Capture the cell that displays the provided text and extract its (x, y) central coordinate. 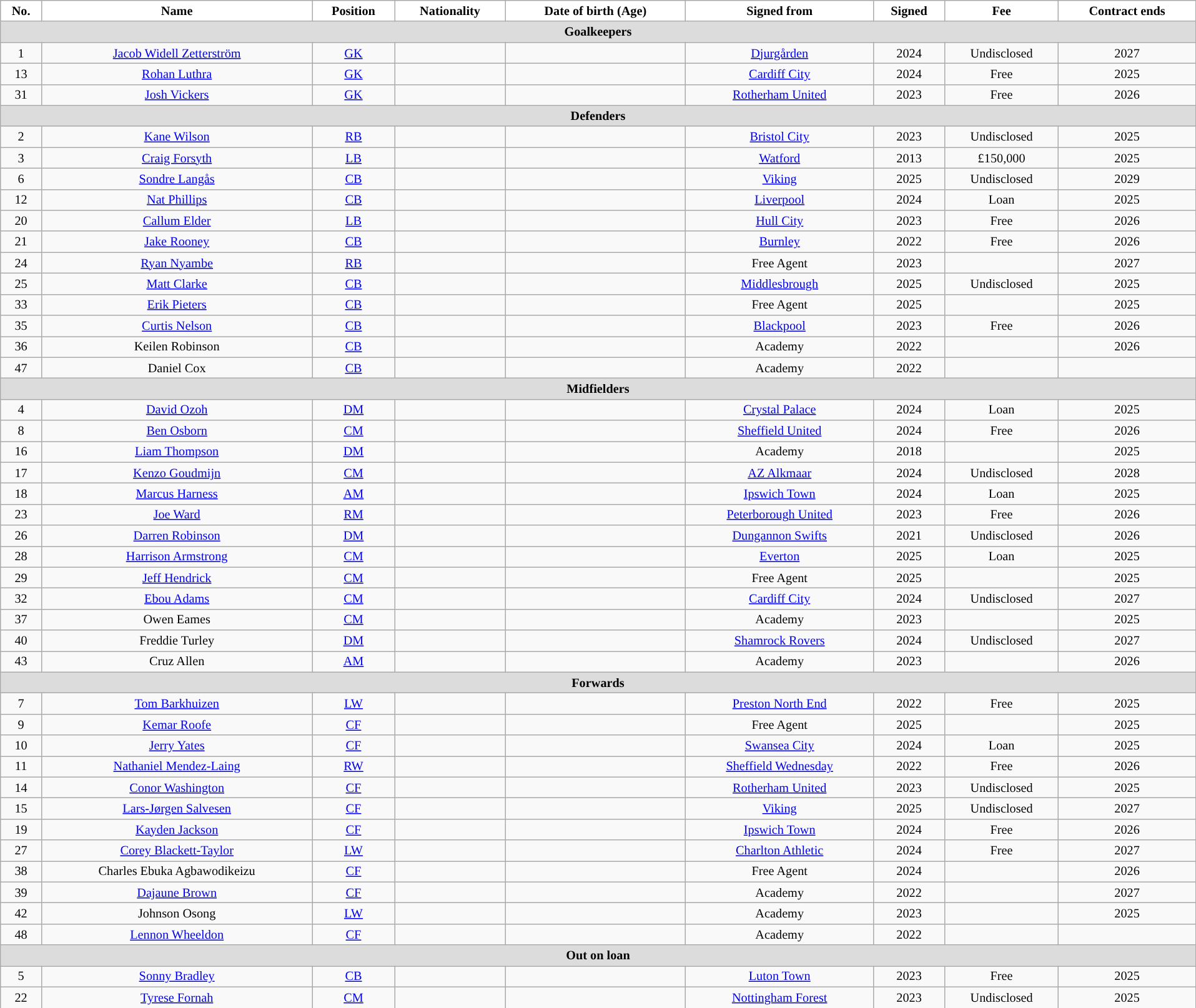
Tom Barkhuizen (177, 703)
David Ozoh (177, 410)
Hull City (779, 220)
15 (21, 808)
Jerry Yates (177, 746)
Sheffield United (779, 430)
Sonny Bradley (177, 976)
27 (21, 851)
28 (21, 556)
Curtis Nelson (177, 325)
9 (21, 724)
Name (177, 11)
Defenders (598, 116)
18 (21, 493)
Kenzo Goudmijn (177, 473)
Blackpool (779, 325)
16 (21, 452)
25 (21, 284)
Bristol City (779, 137)
Watford (779, 158)
36 (21, 347)
Jeff Hendrick (177, 578)
2013 (909, 158)
Daniel Cox (177, 368)
Middlesbrough (779, 284)
31 (21, 95)
Lennon Wheeldon (177, 934)
3 (21, 158)
Nottingham Forest (779, 997)
22 (21, 997)
Erik Pieters (177, 305)
RW (353, 766)
Ebou Adams (177, 598)
Keilen Robinson (177, 347)
20 (21, 220)
47 (21, 368)
Peterborough United (779, 515)
40 (21, 641)
Preston North End (779, 703)
Everton (779, 556)
Corey Blackett-Taylor (177, 851)
11 (21, 766)
Dajaune Brown (177, 892)
39 (21, 892)
Kane Wilson (177, 137)
13 (21, 74)
2028 (1127, 473)
Shamrock Rovers (779, 641)
32 (21, 598)
Contract ends (1127, 11)
Jacob Widell Zetterström (177, 52)
Kemar Roofe (177, 724)
Sheffield Wednesday (779, 766)
Ryan Nyambe (177, 263)
24 (21, 263)
Kayden Jackson (177, 829)
21 (21, 242)
Signed (909, 11)
AZ Alkmaar (779, 473)
48 (21, 934)
Midfielders (598, 388)
Date of birth (Age) (595, 11)
Cruz Allen (177, 661)
14 (21, 788)
42 (21, 913)
43 (21, 661)
1 (21, 52)
5 (21, 976)
Goalkeepers (598, 32)
4 (21, 410)
Out on loan (598, 956)
19 (21, 829)
2021 (909, 535)
Forwards (598, 683)
Nathaniel Mendez-Laing (177, 766)
Marcus Harness (177, 493)
Josh Vickers (177, 95)
Liverpool (779, 200)
Dungannon Swifts (779, 535)
Jake Rooney (177, 242)
7 (21, 703)
Luton Town (779, 976)
Swansea City (779, 746)
Burnley (779, 242)
29 (21, 578)
Charles Ebuka Agbawodikeizu (177, 871)
6 (21, 179)
Harrison Armstrong (177, 556)
8 (21, 430)
RM (353, 515)
Nat Phillips (177, 200)
Callum Elder (177, 220)
2018 (909, 452)
Owen Eames (177, 620)
Crystal Palace (779, 410)
23 (21, 515)
2 (21, 137)
Tyrese Fornah (177, 997)
Matt Clarke (177, 284)
17 (21, 473)
Johnson Osong (177, 913)
Liam Thompson (177, 452)
10 (21, 746)
Fee (1002, 11)
26 (21, 535)
33 (21, 305)
37 (21, 620)
Sondre Langås (177, 179)
Charlton Athletic (779, 851)
12 (21, 200)
Ben Osborn (177, 430)
Darren Robinson (177, 535)
Djurgården (779, 52)
Craig Forsyth (177, 158)
Freddie Turley (177, 641)
38 (21, 871)
No. (21, 11)
£150,000 (1002, 158)
Nationality (450, 11)
Signed from (779, 11)
Position (353, 11)
35 (21, 325)
2029 (1127, 179)
Lars-Jørgen Salvesen (177, 808)
Joe Ward (177, 515)
Rohan Luthra (177, 74)
Conor Washington (177, 788)
